Determine the [X, Y] coordinate at the center of the cell enclosing the given text.  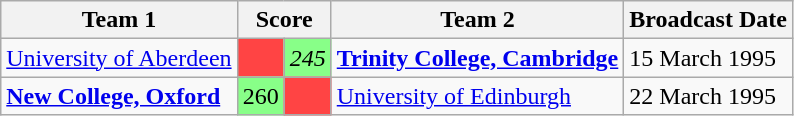
245 [308, 58]
New College, Oxford [119, 96]
Team 2 [478, 20]
Score [284, 20]
260 [260, 96]
Team 1 [119, 20]
University of Aberdeen [119, 58]
University of Edinburgh [478, 96]
Trinity College, Cambridge [478, 58]
22 March 1995 [708, 96]
15 March 1995 [708, 58]
Broadcast Date [708, 20]
